For the text-containing cell, return its midpoint in (x, y) coordinate format. 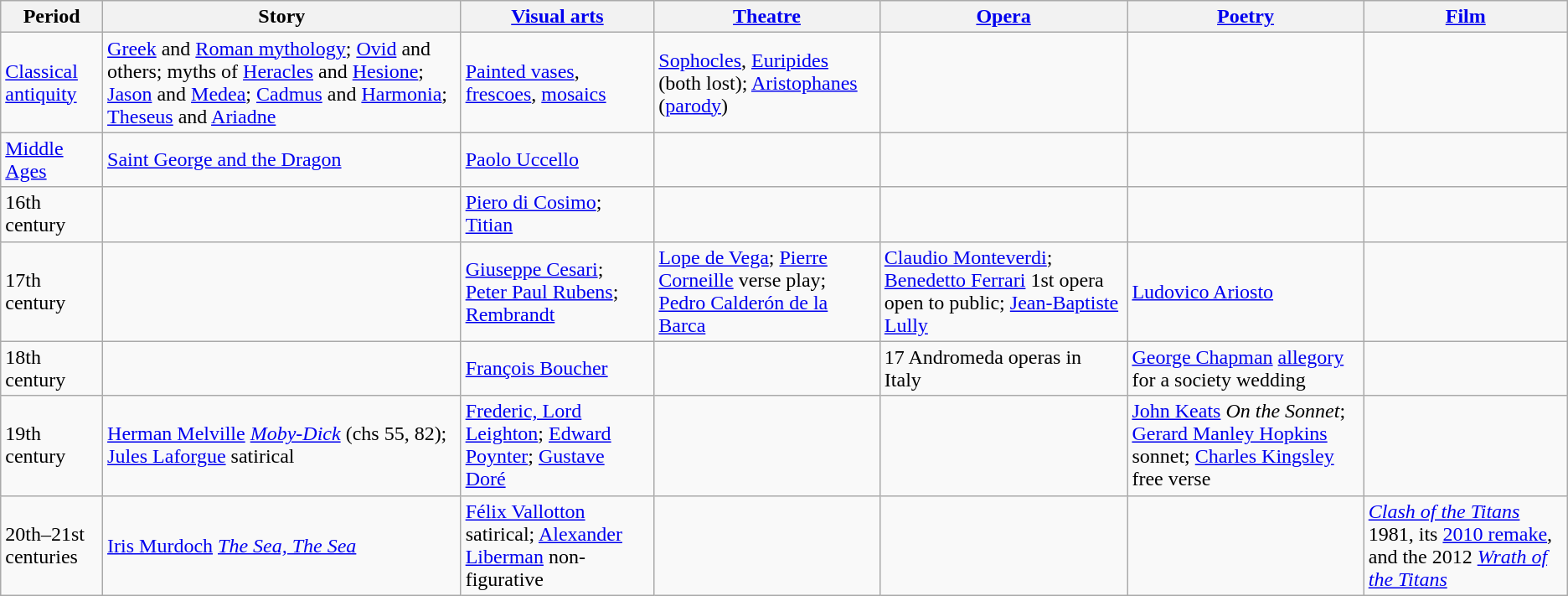
Greek and Roman mythology; Ovid and others; myths of Heracles and Hesione; Jason and Medea; Cadmus and Harmonia; Theseus and Ariadne (282, 82)
Herman Melville Moby-Dick (chs 55, 82); Jules Laforgue satirical (282, 446)
Félix Vallotton satirical; Alexander Liberman non-figurative (558, 545)
Classical antiquity (52, 82)
Piero di Cosimo; Titian (558, 215)
Iris Murdoch The Sea, The Sea (282, 545)
Frederic, Lord Leighton; Edward Poynter; Gustave Doré (558, 446)
19th century (52, 446)
Visual arts (558, 17)
Saint George and the Dragon (282, 159)
George Chapman allegory for a society wedding (1246, 369)
Ludovico Ariosto (1246, 292)
Poetry (1246, 17)
Film (1466, 17)
Period (52, 17)
16th century (52, 215)
Story (282, 17)
17th century (52, 292)
François Boucher (558, 369)
18th century (52, 369)
Middle Ages (52, 159)
Lope de Vega; Pierre Corneille verse play; Pedro Calderón de la Barca (767, 292)
Sophocles, Euripides (both lost); Aristophanes (parody) (767, 82)
Claudio Monteverdi; Benedetto Ferrari 1st opera open to public; Jean-Baptiste Lully (1003, 292)
Painted vases, frescoes, mosaics (558, 82)
17 Andromeda operas in Italy (1003, 369)
Clash of the Titans 1981, its 2010 remake, and the 2012 Wrath of the Titans (1466, 545)
Opera (1003, 17)
Giuseppe Cesari; Peter Paul Rubens; Rembrandt (558, 292)
Paolo Uccello (558, 159)
John Keats On the Sonnet; Gerard Manley Hopkins sonnet; Charles Kingsley free verse (1246, 446)
20th–21st centuries (52, 545)
Theatre (767, 17)
